Return the [X, Y] coordinate for the center point of the cell that contains the specified text.  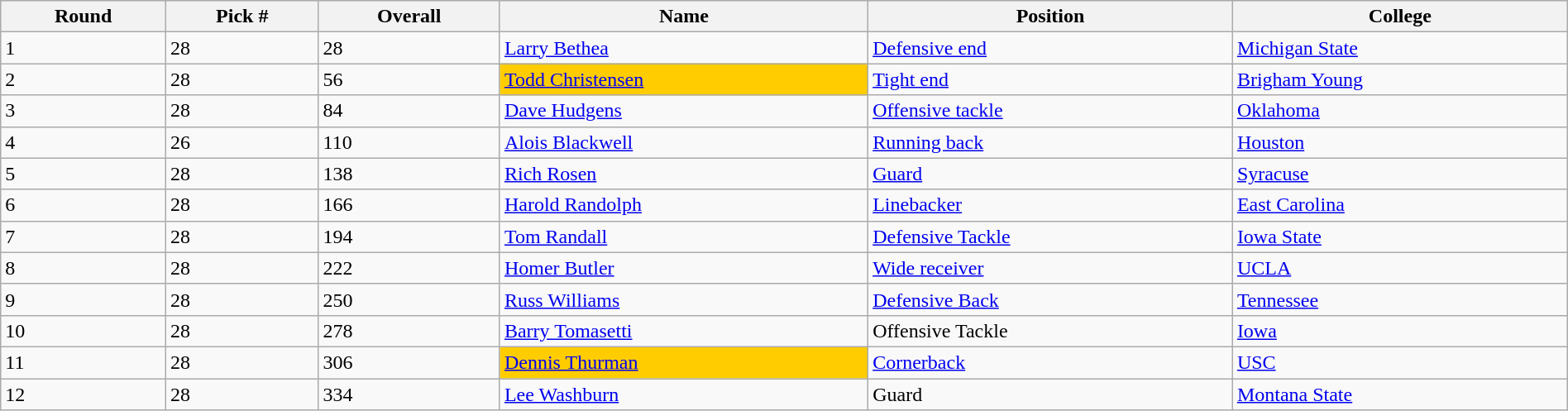
USC [1399, 362]
College [1399, 17]
Alois Blackwell [683, 142]
194 [409, 237]
Barry Tomasetti [683, 331]
Brigham Young [1399, 79]
250 [409, 299]
10 [84, 331]
Rich Rosen [683, 174]
222 [409, 268]
Iowa State [1399, 237]
8 [84, 268]
6 [84, 205]
3 [84, 111]
Offensive Tackle [1050, 331]
Larry Bethea [683, 48]
Russ Williams [683, 299]
138 [409, 174]
11 [84, 362]
Defensive Tackle [1050, 237]
1 [84, 48]
Oklahoma [1399, 111]
Harold Randolph [683, 205]
East Carolina [1399, 205]
278 [409, 331]
Lee Washburn [683, 394]
Overall [409, 17]
UCLA [1399, 268]
Syracuse [1399, 174]
306 [409, 362]
Montana State [1399, 394]
Dave Hudgens [683, 111]
Iowa [1399, 331]
Cornerback [1050, 362]
Dennis Thurman [683, 362]
Defensive Back [1050, 299]
9 [84, 299]
334 [409, 394]
Michigan State [1399, 48]
Linebacker [1050, 205]
56 [409, 79]
84 [409, 111]
Defensive end [1050, 48]
4 [84, 142]
Tight end [1050, 79]
Round [84, 17]
166 [409, 205]
2 [84, 79]
Running back [1050, 142]
Houston [1399, 142]
Pick # [241, 17]
5 [84, 174]
110 [409, 142]
Tom Randall [683, 237]
7 [84, 237]
Todd Christensen [683, 79]
Homer Butler [683, 268]
Wide receiver [1050, 268]
12 [84, 394]
Tennessee [1399, 299]
26 [241, 142]
Name [683, 17]
Position [1050, 17]
Offensive tackle [1050, 111]
